Identify which cell holds the provided text, then report its [X, Y] central coordinate. 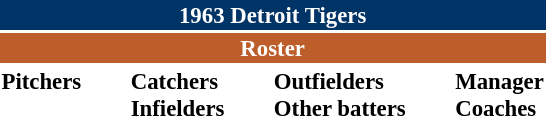
1963 Detroit Tigers [272, 15]
Roster [272, 48]
